For the text-containing cell, return its midpoint in [X, Y] coordinate format. 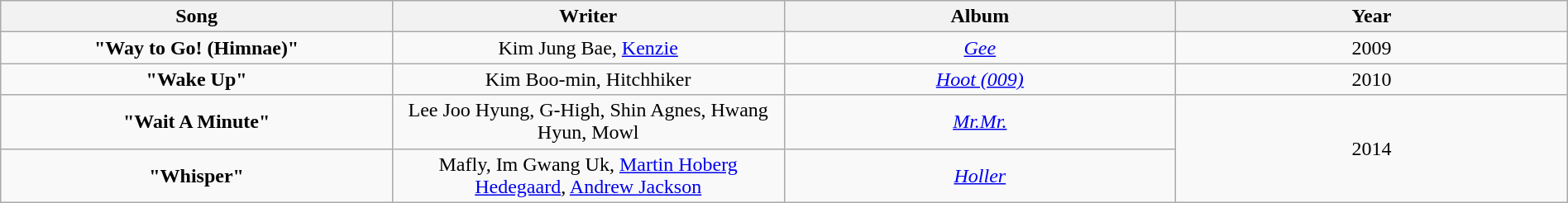
2014 [1372, 149]
2009 [1372, 48]
"Wait A Minute" [197, 122]
"Wake Up" [197, 79]
Album [980, 17]
Holler [980, 175]
Year [1372, 17]
Kim Jung Bae, Kenzie [588, 48]
Mr.Mr. [980, 122]
Mafly, Im Gwang Uk, Martin Hoberg Hedegaard, Andrew Jackson [588, 175]
Writer [588, 17]
2010 [1372, 79]
Lee Joo Hyung, G-High, Shin Agnes, Hwang Hyun, Mowl [588, 122]
Kim Boo-min, Hitchhiker [588, 79]
Gee [980, 48]
Hoot (009) [980, 79]
"Way to Go! (Himnae)" [197, 48]
Song [197, 17]
"Whisper" [197, 175]
